Detect which cell encompasses the target text, then output its [x, y] center coordinate. 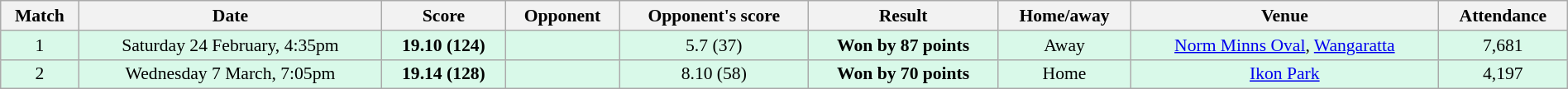
Away [1064, 45]
Ikon Park [1284, 74]
Wednesday 7 March, 7:05pm [230, 74]
7,681 [1503, 45]
Score [443, 16]
Home [1064, 74]
Opponent's score [715, 16]
Venue [1284, 16]
2 [40, 74]
Home/away [1064, 16]
1 [40, 45]
19.10 (124) [443, 45]
Match [40, 16]
Date [230, 16]
Won by 87 points [903, 45]
5.7 (37) [715, 45]
Saturday 24 February, 4:35pm [230, 45]
19.14 (128) [443, 74]
Attendance [1503, 16]
Result [903, 16]
Won by 70 points [903, 74]
Opponent [562, 16]
Norm Minns Oval, Wangaratta [1284, 45]
8.10 (58) [715, 74]
4,197 [1503, 74]
